Extract the (X, Y) coordinate from the center of the cell holding the provided text.  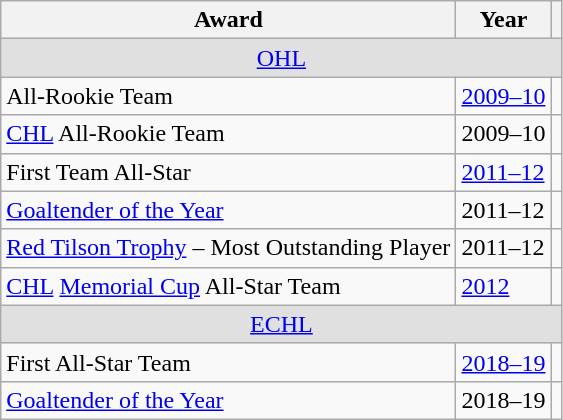
First All-Star Team (228, 362)
Year (504, 20)
ECHL (282, 324)
Award (228, 20)
First Team All-Star (228, 172)
2012 (504, 286)
CHL Memorial Cup All-Star Team (228, 286)
OHL (282, 58)
Red Tilson Trophy – Most Outstanding Player (228, 248)
CHL All-Rookie Team (228, 134)
All-Rookie Team (228, 96)
